Identify which cell holds the provided text, then report its (X, Y) central coordinate. 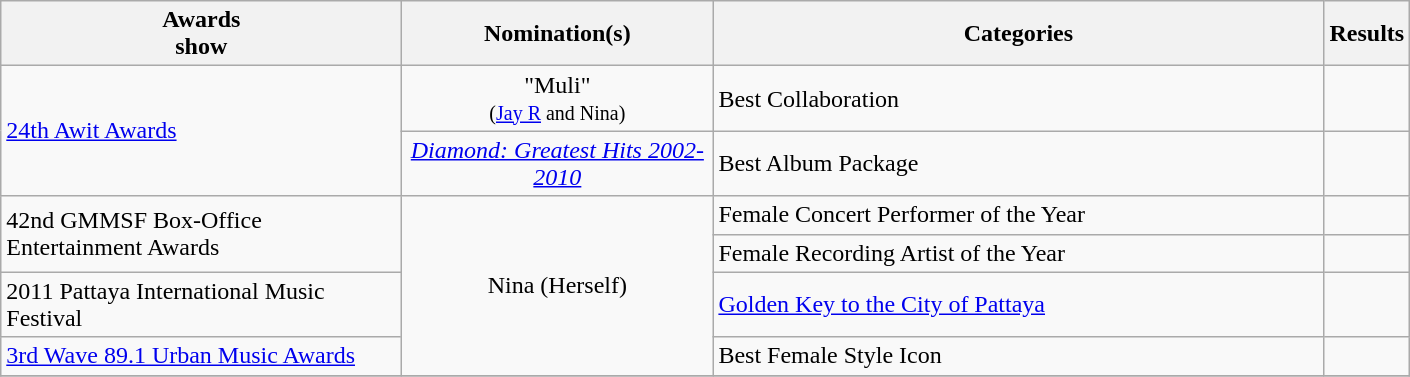
Best Female Style Icon (1018, 356)
24th Awit Awards (202, 131)
"Muli"(Jay R and Nina) (558, 98)
Nomination(s) (558, 34)
Nina (Herself) (558, 286)
Categories (1018, 34)
42nd GMMSF Box-Office Entertainment Awards (202, 234)
2011 Pattaya International Music Festival (202, 304)
Awardsshow (202, 34)
Female Concert Performer of the Year (1018, 215)
Golden Key to the City of Pattaya (1018, 304)
Female Recording Artist of the Year (1018, 253)
Results (1367, 34)
Diamond: Greatest Hits 2002-2010 (558, 164)
3rd Wave 89.1 Urban Music Awards (202, 356)
Best Collaboration (1018, 98)
Best Album Package (1018, 164)
